Search for the cell housing the specified text and yield its [X, Y] center coordinate. 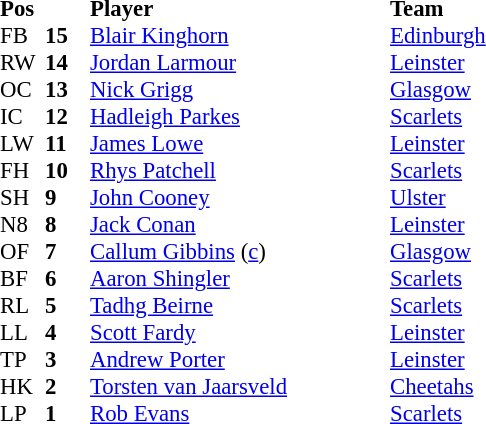
2 [68, 386]
RW [22, 62]
7 [68, 252]
Scott Fardy [240, 332]
James Lowe [240, 144]
4 [68, 332]
9 [68, 198]
Blair Kinghorn [240, 36]
3 [68, 360]
HK [22, 386]
5 [68, 306]
LL [22, 332]
John Cooney [240, 198]
Jordan Larmour [240, 62]
Rhys Patchell [240, 170]
Hadleigh Parkes [240, 116]
RL [22, 306]
Tadhg Beirne [240, 306]
Jack Conan [240, 224]
12 [68, 116]
TP [22, 360]
10 [68, 170]
Torsten van Jaarsveld [240, 386]
OF [22, 252]
14 [68, 62]
N8 [22, 224]
Callum Gibbins (c) [240, 252]
LW [22, 144]
FB [22, 36]
OC [22, 90]
BF [22, 278]
IC [22, 116]
6 [68, 278]
Andrew Porter [240, 360]
SH [22, 198]
11 [68, 144]
FH [22, 170]
8 [68, 224]
Nick Grigg [240, 90]
Aaron Shingler [240, 278]
13 [68, 90]
15 [68, 36]
